Return the [x, y] coordinate for the center point of the cell that contains the specified text.  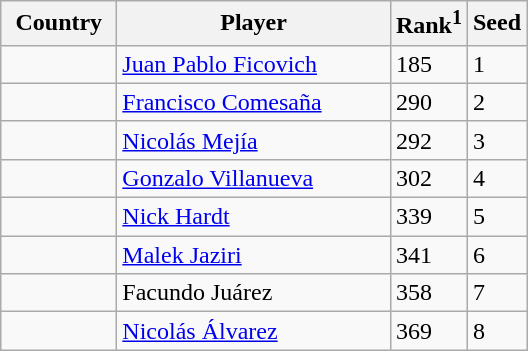
Gonzalo Villanueva [254, 178]
1 [496, 64]
Juan Pablo Ficovich [254, 64]
8 [496, 331]
Player [254, 24]
369 [428, 331]
341 [428, 255]
4 [496, 178]
290 [428, 102]
Nicolás Mejía [254, 140]
Country [59, 24]
6 [496, 255]
2 [496, 102]
302 [428, 178]
Francisco Comesaña [254, 102]
292 [428, 140]
Nick Hardt [254, 217]
185 [428, 64]
Nicolás Álvarez [254, 331]
339 [428, 217]
Facundo Juárez [254, 293]
358 [428, 293]
Malek Jaziri [254, 255]
Seed [496, 24]
Rank1 [428, 24]
7 [496, 293]
5 [496, 217]
3 [496, 140]
